Search for the cell housing the specified text and yield its [x, y] center coordinate. 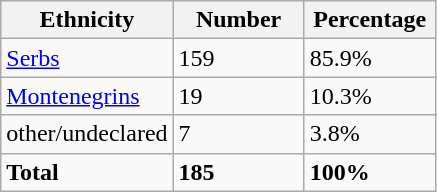
Ethnicity [87, 20]
Montenegrins [87, 96]
other/undeclared [87, 134]
Percentage [370, 20]
19 [238, 96]
3.8% [370, 134]
159 [238, 58]
Serbs [87, 58]
Total [87, 172]
100% [370, 172]
Number [238, 20]
10.3% [370, 96]
85.9% [370, 58]
7 [238, 134]
185 [238, 172]
